For the text-containing cell, return its midpoint in (X, Y) coordinate format. 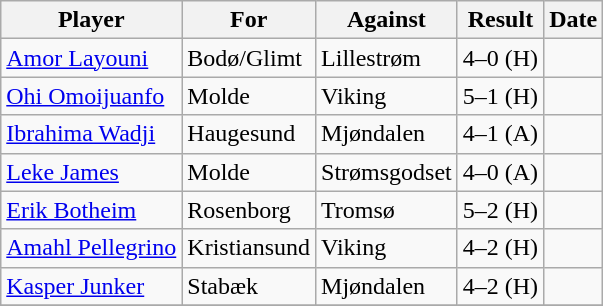
Tromsø (387, 210)
Amahl Pellegrino (92, 248)
Kasper Junker (92, 286)
Lillestrøm (387, 58)
For (249, 20)
4–0 (H) (500, 58)
Strømsgodset (387, 172)
Rosenborg (249, 210)
Kristiansund (249, 248)
Date (574, 20)
5–1 (H) (500, 96)
Bodø/Glimt (249, 58)
4–0 (A) (500, 172)
Ibrahima Wadji (92, 134)
5–2 (H) (500, 210)
Amor Layouni (92, 58)
Player (92, 20)
Erik Botheim (92, 210)
Against (387, 20)
Ohi Omoijuanfo (92, 96)
Result (500, 20)
Stabæk (249, 286)
Leke James (92, 172)
Haugesund (249, 134)
4–1 (A) (500, 134)
